Return the [x, y] coordinate for the center point of the cell that contains the specified text.  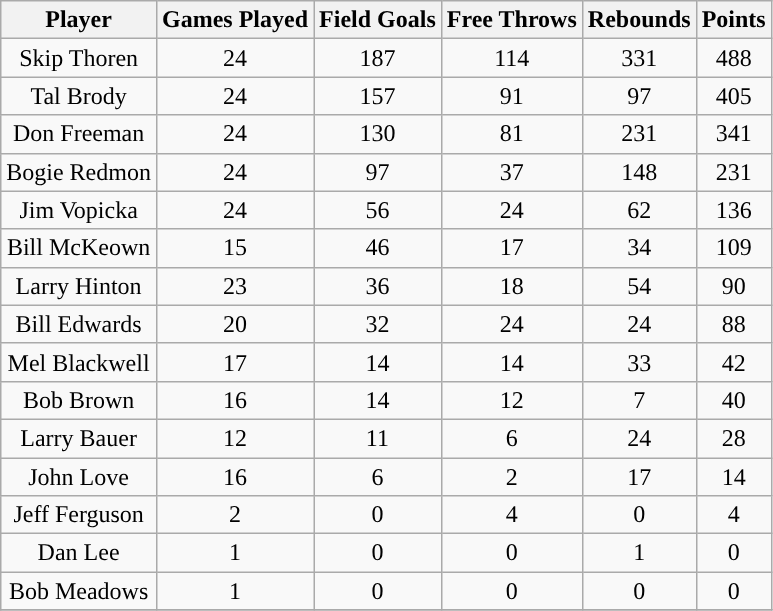
187 [378, 58]
109 [734, 248]
46 [378, 248]
36 [378, 286]
488 [734, 58]
62 [639, 210]
56 [378, 210]
Bob Meadows [79, 591]
Points [734, 20]
42 [734, 362]
23 [234, 286]
Dan Lee [79, 553]
28 [734, 438]
Jeff Ferguson [79, 515]
Don Freeman [79, 134]
Bob Brown [79, 400]
Jim Vopicka [79, 210]
Rebounds [639, 20]
341 [734, 134]
Tal Brody [79, 96]
Games Played [234, 20]
33 [639, 362]
18 [512, 286]
32 [378, 324]
Larry Bauer [79, 438]
Larry Hinton [79, 286]
Mel Blackwell [79, 362]
81 [512, 134]
20 [234, 324]
90 [734, 286]
136 [734, 210]
157 [378, 96]
15 [234, 248]
Field Goals [378, 20]
37 [512, 172]
Skip Thoren [79, 58]
148 [639, 172]
Player [79, 20]
Bogie Redmon [79, 172]
331 [639, 58]
40 [734, 400]
114 [512, 58]
John Love [79, 477]
405 [734, 96]
7 [639, 400]
11 [378, 438]
Free Throws [512, 20]
34 [639, 248]
Bill McKeown [79, 248]
Bill Edwards [79, 324]
91 [512, 96]
54 [639, 286]
130 [378, 134]
88 [734, 324]
